Determine the (X, Y) coordinate at the center of the cell enclosing the given text.  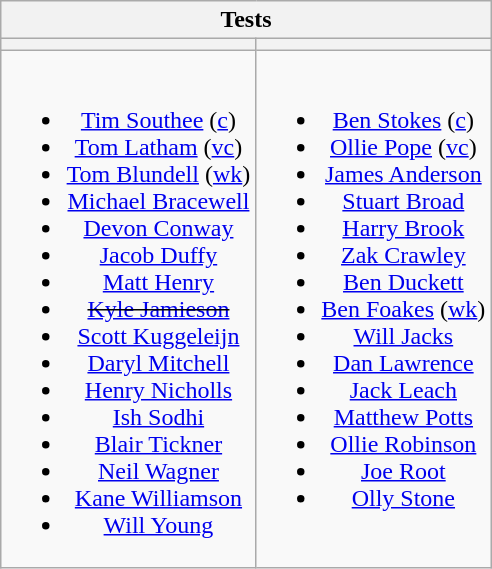
Tests (246, 20)
